Identify which cell holds the provided text, then report its [x, y] central coordinate. 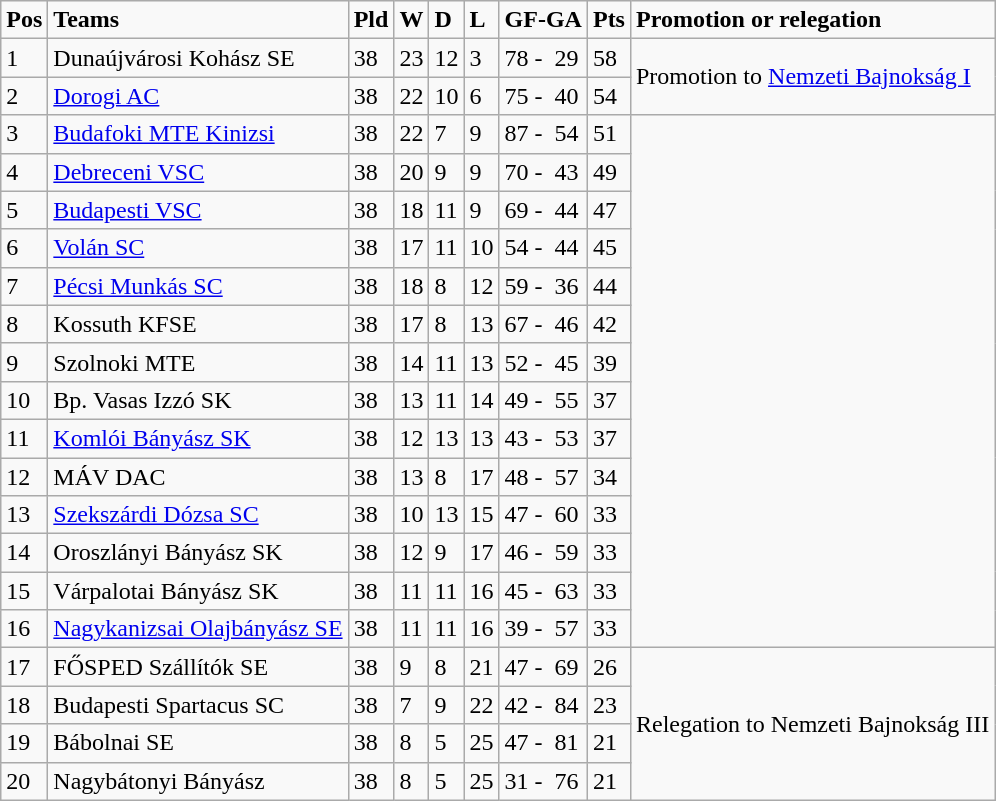
44 [608, 286]
Szekszárdi Dózsa SC [198, 515]
1 [24, 58]
Budapesti Spartacus SC [198, 705]
19 [24, 743]
Pos [24, 20]
59 - 36 [543, 286]
Dorogi AC [198, 96]
W [412, 20]
42 - 84 [543, 705]
67 - 46 [543, 324]
Pld [371, 20]
Dunaújvárosi Kohász SE [198, 58]
58 [608, 58]
39 - 57 [543, 629]
52 - 45 [543, 362]
Nagykanizsai Olajbányász SE [198, 629]
47 [608, 210]
70 - 43 [543, 172]
Relegation to Nemzeti Bajnokság III [812, 724]
Pts [608, 20]
47 - 69 [543, 667]
49 [608, 172]
Teams [198, 20]
Budapesti VSC [198, 210]
Bábolnai SE [198, 743]
47 - 81 [543, 743]
Budafoki MTE Kinizsi [198, 134]
48 - 57 [543, 477]
47 - 60 [543, 515]
Komlói Bányász SK [198, 438]
45 - 63 [543, 591]
Kossuth KFSE [198, 324]
Promotion to Nemzeti Bajnokság I [812, 77]
54 [608, 96]
42 [608, 324]
45 [608, 248]
Várpalotai Bányász SK [198, 591]
51 [608, 134]
Volán SC [198, 248]
34 [608, 477]
39 [608, 362]
49 - 55 [543, 400]
Oroszlányi Bányász SK [198, 553]
Promotion or relegation [812, 20]
2 [24, 96]
MÁV DAC [198, 477]
87 - 54 [543, 134]
69 - 44 [543, 210]
31 - 76 [543, 781]
Debreceni VSC [198, 172]
43 - 53 [543, 438]
Nagybátonyi Bányász [198, 781]
Szolnoki MTE [198, 362]
54 - 44 [543, 248]
Bp. Vasas Izzó SK [198, 400]
75 - 40 [543, 96]
4 [24, 172]
GF-GA [543, 20]
L [482, 20]
FŐSPED Szállítók SE [198, 667]
46 - 59 [543, 553]
Pécsi Munkás SC [198, 286]
78 - 29 [543, 58]
26 [608, 667]
D [446, 20]
